Output the [x, y] coordinate of the center of the cell containing the given text.  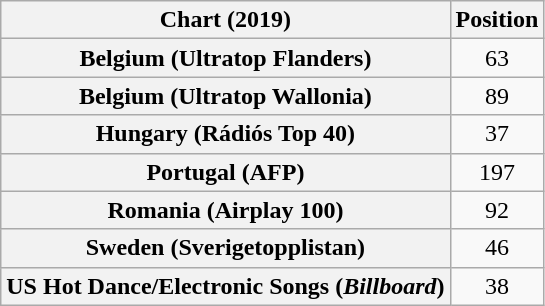
46 [497, 248]
Portugal (AFP) [226, 172]
Belgium (Ultratop Wallonia) [226, 96]
US Hot Dance/Electronic Songs (Billboard) [226, 286]
38 [497, 286]
37 [497, 134]
89 [497, 96]
63 [497, 58]
Romania (Airplay 100) [226, 210]
Position [497, 20]
Chart (2019) [226, 20]
Belgium (Ultratop Flanders) [226, 58]
Sweden (Sverigetopplistan) [226, 248]
92 [497, 210]
197 [497, 172]
Hungary (Rádiós Top 40) [226, 134]
